Return the [x, y] coordinate for the center point of the cell that contains the specified text.  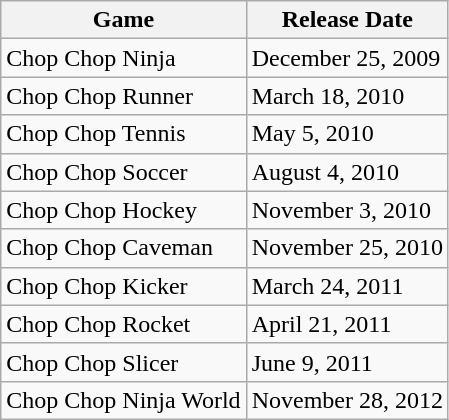
December 25, 2009 [347, 58]
Chop Chop Soccer [124, 172]
May 5, 2010 [347, 134]
November 25, 2010 [347, 248]
April 21, 2011 [347, 324]
Chop Chop Hockey [124, 210]
March 24, 2011 [347, 286]
August 4, 2010 [347, 172]
Chop Chop Rocket [124, 324]
November 28, 2012 [347, 400]
March 18, 2010 [347, 96]
Chop Chop Kicker [124, 286]
Chop Chop Slicer [124, 362]
November 3, 2010 [347, 210]
Game [124, 20]
Chop Chop Tennis [124, 134]
Release Date [347, 20]
Chop Chop Runner [124, 96]
Chop Chop Ninja [124, 58]
Chop Chop Ninja World [124, 400]
June 9, 2011 [347, 362]
Chop Chop Caveman [124, 248]
